Output the (X, Y) coordinate of the center of the cell containing the given text.  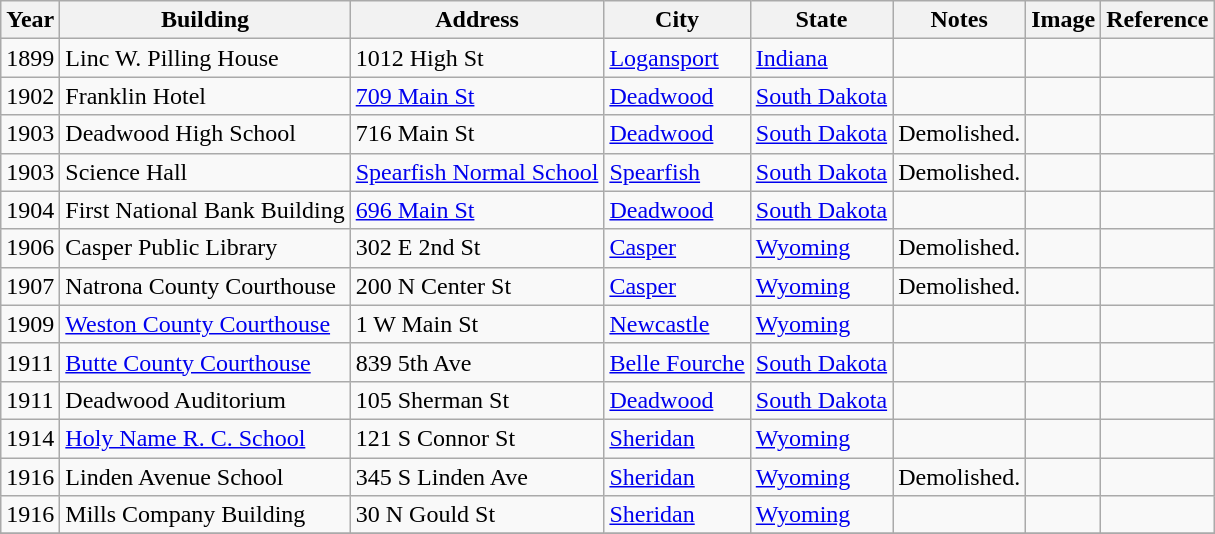
State (821, 20)
121 S Connor St (477, 438)
1909 (30, 324)
Year (30, 20)
Logansport (677, 58)
Newcastle (677, 324)
First National Bank Building (205, 210)
Science Hall (205, 172)
Linc W. Pilling House (205, 58)
839 5th Ave (477, 362)
Deadwood Auditorium (205, 400)
Deadwood High School (205, 134)
30 N Gould St (477, 515)
Spearfish (677, 172)
Address (477, 20)
105 Sherman St (477, 400)
Notes (960, 20)
City (677, 20)
1012 High St (477, 58)
Franklin Hotel (205, 96)
1906 (30, 248)
200 N Center St (477, 286)
Weston County Courthouse (205, 324)
1899 (30, 58)
696 Main St (477, 210)
709 Main St (477, 96)
Reference (1158, 20)
Linden Avenue School (205, 477)
Spearfish Normal School (477, 172)
Casper Public Library (205, 248)
Building (205, 20)
1907 (30, 286)
Belle Fourche (677, 362)
716 Main St (477, 134)
Butte County Courthouse (205, 362)
1 W Main St (477, 324)
Indiana (821, 58)
1902 (30, 96)
1904 (30, 210)
Natrona County Courthouse (205, 286)
345 S Linden Ave (477, 477)
Holy Name R. C. School (205, 438)
Mills Company Building (205, 515)
302 E 2nd St (477, 248)
1914 (30, 438)
Image (1064, 20)
